Determine the [x, y] coordinate at the center of the cell enclosing the given text.  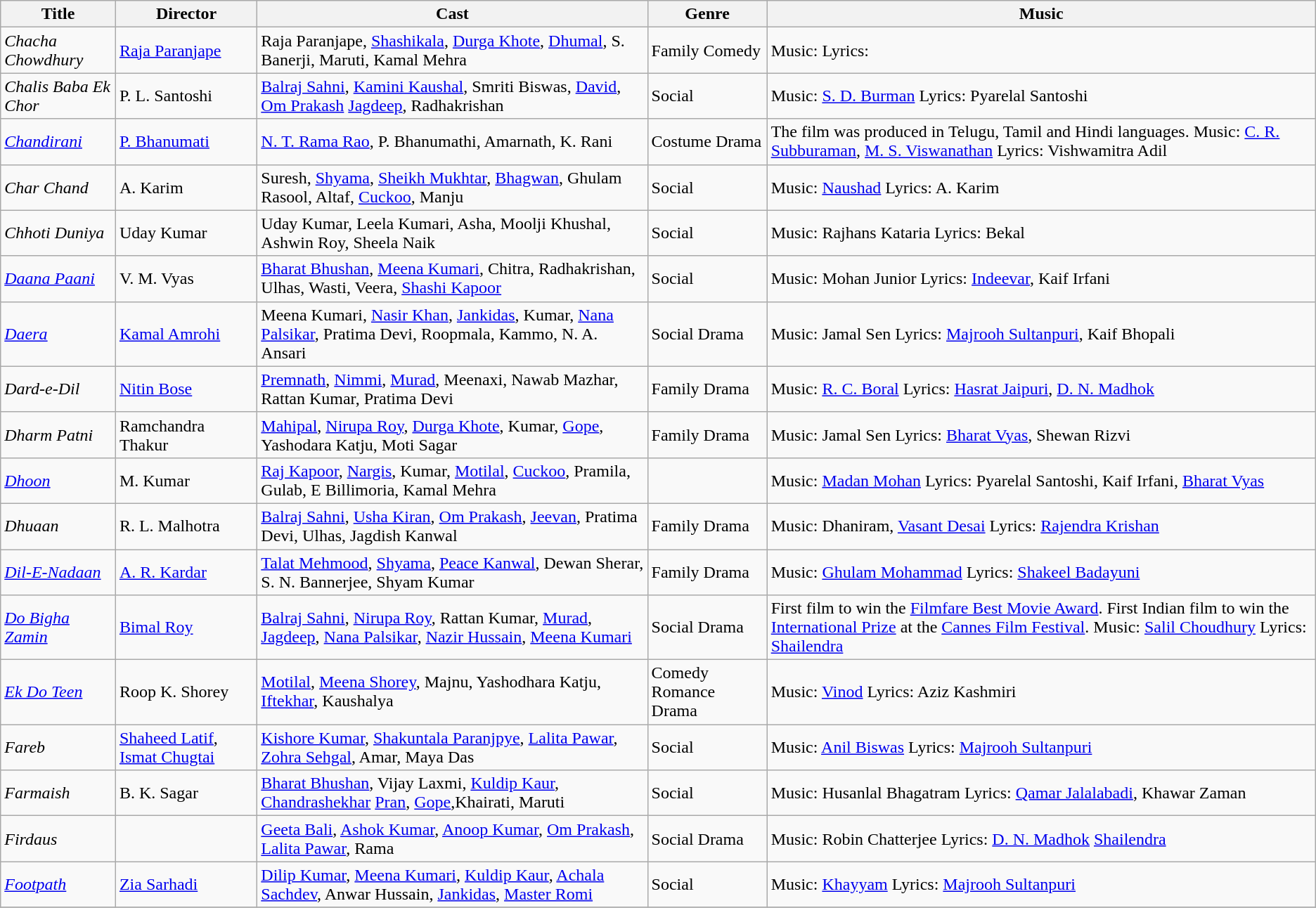
Dhuaan [58, 526]
Raj Kapoor, Nargis, Kumar, Motilal, Cuckoo, Pramila, Gulab, E Billimoria, Kamal Mehra [453, 481]
Dharm Patni [58, 434]
Music: Vinod Lyrics: Aziz Kashmiri [1041, 692]
Music: Anil Biswas Lyrics: Majrooh Sultanpuri [1041, 748]
Music: Naushad Lyrics: A. Karim [1041, 187]
Fareb [58, 748]
Costume Drama [707, 142]
Music: R. C. Boral Lyrics: Hasrat Jaipuri, D. N. Madhok [1041, 389]
Char Chand [58, 187]
Bharat Bhushan, Meena Kumari, Chitra, Radhakrishan, Ulhas, Wasti, Veera, Shashi Kapoor [453, 278]
Roop K. Shorey [186, 692]
Talat Mehmood, Shyama, Peace Kanwal, Dewan Sherar, S. N. Bannerjee, Shyam Kumar [453, 572]
Music: Madan Mohan Lyrics: Pyarelal Santoshi, Kaif Irfani, Bharat Vyas [1041, 481]
A. R. Kardar [186, 572]
Music: Robin Chatterjee Lyrics: D. N. Madhok Shailendra [1041, 839]
Music: Jamal Sen Lyrics: Bharat Vyas, Shewan Rizvi [1041, 434]
Chandirani [58, 142]
The film was produced in Telugu, Tamil and Hindi languages. Music: C. R. Subburaman, M. S. Viswanathan Lyrics: Vishwamitra Adil [1041, 142]
P. Bhanumati [186, 142]
Kamal Amrohi [186, 334]
Nitin Bose [186, 389]
Daera [58, 334]
M. Kumar [186, 481]
Geeta Bali, Ashok Kumar, Anoop Kumar, Om Prakash, Lalita Pawar, Rama [453, 839]
Do Bigha Zamin [58, 628]
Music: Dhaniram, Vasant Desai Lyrics: Rajendra Krishan [1041, 526]
Music [1041, 14]
Footpath [58, 884]
Genre [707, 14]
Uday Kumar [186, 233]
R. L. Malhotra [186, 526]
Music: Ghulam Mohammad Lyrics: Shakeel Badayuni [1041, 572]
Suresh, Shyama, Sheikh Mukhtar, Bhagwan, Ghulam Rasool, Altaf, Cuckoo, Manju [453, 187]
Dilip Kumar, Meena Kumari, Kuldip Kaur, Achala Sachdev, Anwar Hussain, Jankidas, Master Romi [453, 884]
Zia Sarhadi [186, 884]
Chacha Chowdhury [58, 51]
Raja Paranjape [186, 51]
Mahipal, Nirupa Roy, Durga Khote, Kumar, Gope, Yashodara Katju, Moti Sagar [453, 434]
Music: Khayyam Lyrics: Majrooh Sultanpuri [1041, 884]
Daana Paani [58, 278]
Music: Rajhans Kataria Lyrics: Bekal [1041, 233]
Ramchandra Thakur [186, 434]
Meena Kumari, Nasir Khan, Jankidas, Kumar, Nana Palsikar, Pratima Devi, Roopmala, Kammo, N. A. Ansari [453, 334]
Director [186, 14]
Chhoti Duniya [58, 233]
Music: Mohan Junior Lyrics: Indeevar, Kaif Irfani [1041, 278]
Ek Do Teen [58, 692]
Balraj Sahni, Usha Kiran, Om Prakash, Jeevan, Pratima Devi, Ulhas, Jagdish Kanwal [453, 526]
Shaheed Latif, Ismat Chugtai [186, 748]
Dhoon [58, 481]
Bharat Bhushan, Vijay Laxmi, Kuldip Kaur, Chandrashekhar Pran, Gope,Khairati, Maruti [453, 793]
Firdaus [58, 839]
Farmaish [58, 793]
P. L. Santoshi [186, 96]
Motilal, Meena Shorey, Majnu, Yashodhara Katju, Iftekhar, Kaushalya [453, 692]
Uday Kumar, Leela Kumari, Asha, Moolji Khushal, Ashwin Roy, Sheela Naik [453, 233]
A. Karim [186, 187]
Dard-e-Dil [58, 389]
B. K. Sagar [186, 793]
Chalis Baba Ek Chor [58, 96]
Title [58, 14]
Music: Lyrics: [1041, 51]
V. M. Vyas [186, 278]
N. T. Rama Rao, P. Bhanumathi, Amarnath, K. Rani [453, 142]
Bimal Roy [186, 628]
Kishore Kumar, Shakuntala Paranjpye, Lalita Pawar, Zohra Sehgal, Amar, Maya Das [453, 748]
Music: Jamal Sen Lyrics: Majrooh Sultanpuri, Kaif Bhopali [1041, 334]
Comedy Romance Drama [707, 692]
Premnath, Nimmi, Murad, Meenaxi, Nawab Mazhar, Rattan Kumar, Pratima Devi [453, 389]
Raja Paranjape, Shashikala, Durga Khote, Dhumal, S. Banerji, Maruti, Kamal Mehra [453, 51]
Music: Husanlal Bhagatram Lyrics: Qamar Jalalabadi, Khawar Zaman [1041, 793]
Cast [453, 14]
Dil-E-Nadaan [58, 572]
Family Comedy [707, 51]
Balraj Sahni, Kamini Kaushal, Smriti Biswas, David, Om Prakash Jagdeep, Radhakrishan [453, 96]
Music: S. D. Burman Lyrics: Pyarelal Santoshi [1041, 96]
Balraj Sahni, Nirupa Roy, Rattan Kumar, Murad, Jagdeep, Nana Palsikar, Nazir Hussain, Meena Kumari [453, 628]
